Return [x, y] of the center of cell containing provided text 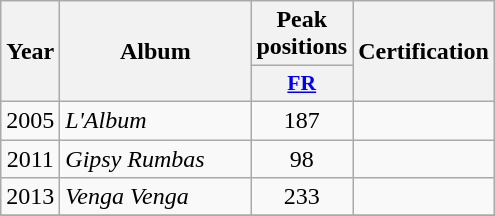
233 [302, 197]
Peak positions [302, 34]
Album [156, 52]
2005 [30, 120]
2011 [30, 159]
2013 [30, 197]
Gipsy Rumbas [156, 159]
Year [30, 52]
FR [302, 84]
Certification [424, 52]
98 [302, 159]
L'Album [156, 120]
187 [302, 120]
Venga Venga [156, 197]
